Return (x, y) of the center of cell containing provided text 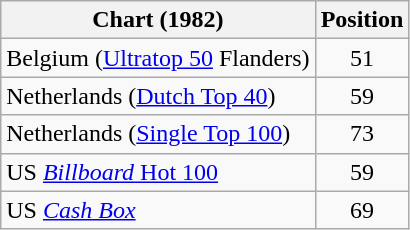
US Billboard Hot 100 (158, 172)
73 (362, 134)
Netherlands (Single Top 100) (158, 134)
US Cash Box (158, 210)
69 (362, 210)
51 (362, 58)
Position (362, 20)
Chart (1982) (158, 20)
Netherlands (Dutch Top 40) (158, 96)
Belgium (Ultratop 50 Flanders) (158, 58)
